Pinpoint the cell where the given text exists, returning its [x, y] midpoint coordinate. 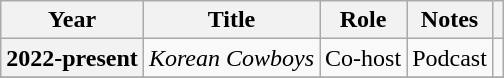
Year [72, 20]
2022-present [72, 58]
Podcast [450, 58]
Role [364, 20]
Co-host [364, 58]
Notes [450, 20]
Title [231, 20]
Korean Cowboys [231, 58]
